Locate the cell with the specified text and output its (x, y) center coordinate. 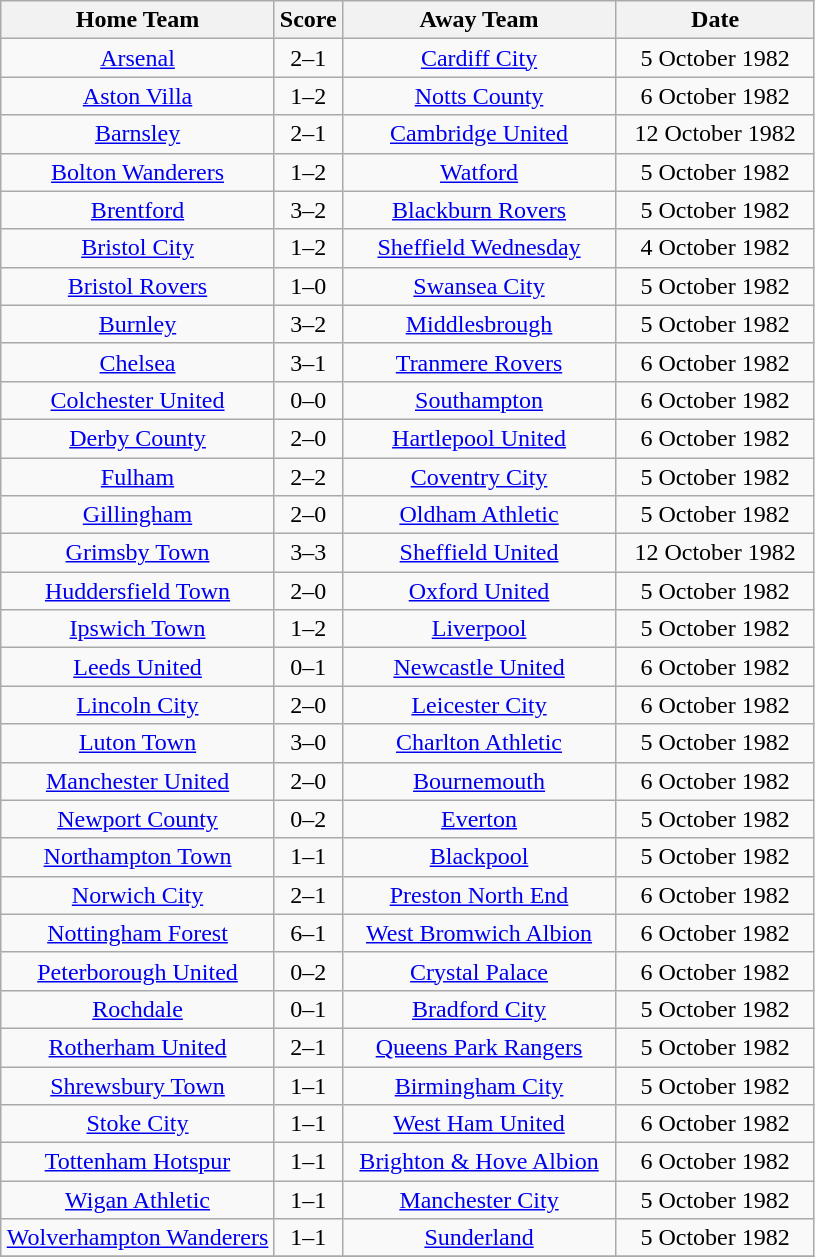
Sunderland (479, 1238)
Oldham Athletic (479, 515)
Brentford (138, 210)
Sheffield United (479, 553)
Bradford City (479, 1009)
Queens Park Rangers (479, 1047)
2–2 (308, 477)
Grimsby Town (138, 553)
Rotherham United (138, 1047)
Middlesbrough (479, 324)
Watford (479, 172)
Newcastle United (479, 667)
Derby County (138, 438)
Barnsley (138, 134)
Score (308, 20)
Lincoln City (138, 705)
Manchester United (138, 781)
Arsenal (138, 58)
Notts County (479, 96)
Fulham (138, 477)
Brighton & Hove Albion (479, 1162)
Oxford United (479, 591)
Bristol City (138, 248)
Luton Town (138, 743)
Shrewsbury Town (138, 1085)
Huddersfield Town (138, 591)
Manchester City (479, 1200)
Ipswich Town (138, 629)
Date (716, 20)
Colchester United (138, 400)
Chelsea (138, 362)
Blackpool (479, 857)
Wolverhampton Wanderers (138, 1238)
Northampton Town (138, 857)
Sheffield Wednesday (479, 248)
Peterborough United (138, 971)
Birmingham City (479, 1085)
Preston North End (479, 895)
Nottingham Forest (138, 933)
Bristol Rovers (138, 286)
Liverpool (479, 629)
Leeds United (138, 667)
0–0 (308, 400)
Tranmere Rovers (479, 362)
Blackburn Rovers (479, 210)
Southampton (479, 400)
Aston Villa (138, 96)
6–1 (308, 933)
3–0 (308, 743)
Gillingham (138, 515)
4 October 1982 (716, 248)
Rochdale (138, 1009)
Swansea City (479, 286)
Coventry City (479, 477)
Charlton Athletic (479, 743)
Stoke City (138, 1124)
Everton (479, 819)
Burnley (138, 324)
1–0 (308, 286)
Bolton Wanderers (138, 172)
Bournemouth (479, 781)
Hartlepool United (479, 438)
Home Team (138, 20)
Norwich City (138, 895)
Crystal Palace (479, 971)
West Bromwich Albion (479, 933)
Away Team (479, 20)
Newport County (138, 819)
Wigan Athletic (138, 1200)
Cambridge United (479, 134)
West Ham United (479, 1124)
Cardiff City (479, 58)
3–3 (308, 553)
Leicester City (479, 705)
3–1 (308, 362)
Tottenham Hotspur (138, 1162)
